Extract the [x, y] coordinate from the center of the cell holding the provided text.  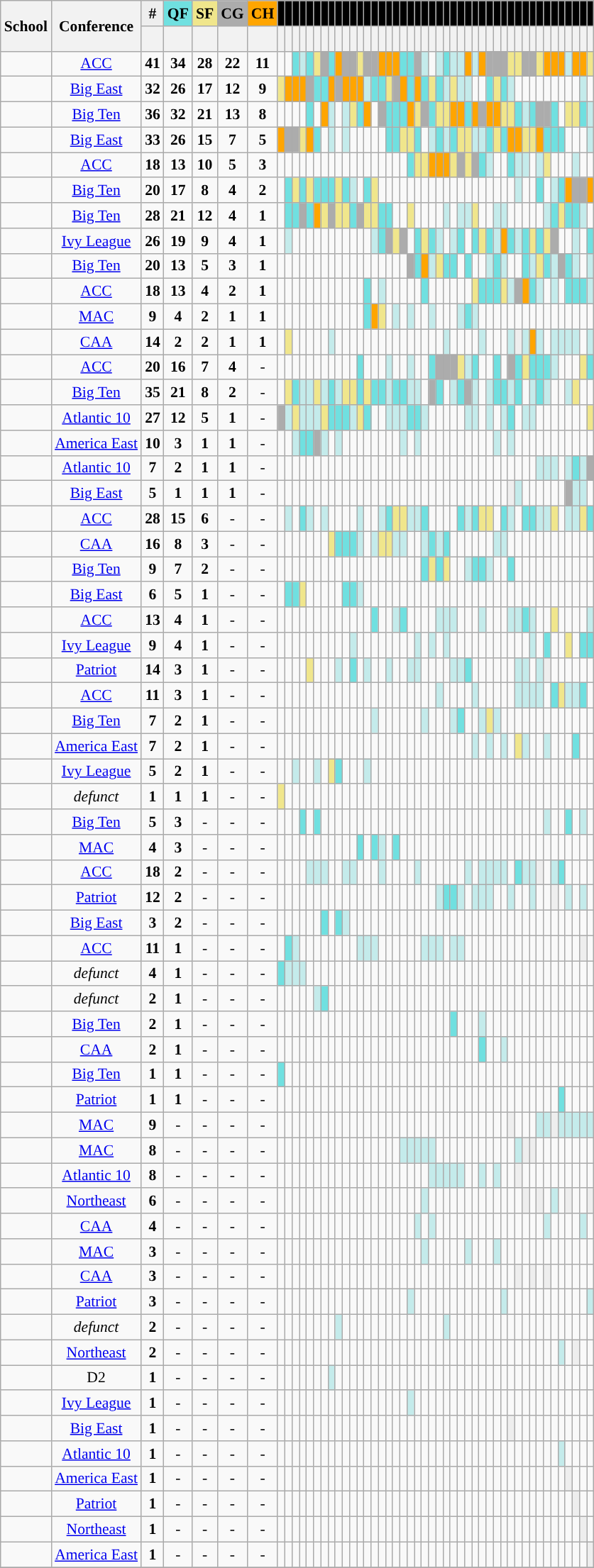
35 [153, 393]
Conference [97, 26]
SF [204, 13]
19 [178, 241]
QF [178, 13]
CG [233, 13]
CH [263, 13]
27 [153, 418]
D2 [97, 1378]
22 [233, 64]
41 [153, 64]
34 [178, 64]
School [26, 26]
36 [153, 115]
33 [153, 140]
# [153, 13]
